Return the [X, Y] coordinate for the center point of the cell that contains the specified text.  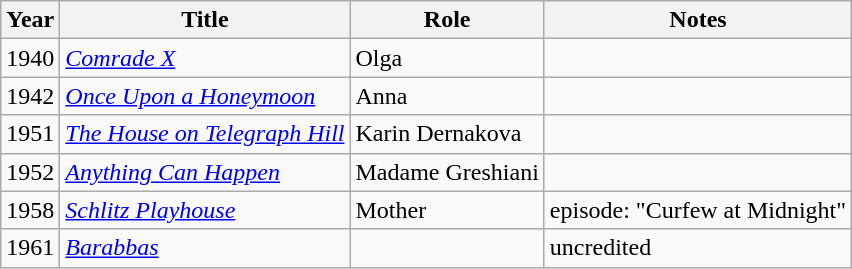
Comrade X [205, 58]
Anna [447, 96]
Role [447, 20]
Mother [447, 210]
Notes [698, 20]
1942 [30, 96]
Once Upon a Honeymoon [205, 96]
episode: "Curfew at Midnight" [698, 210]
The House on Telegraph Hill [205, 134]
1961 [30, 248]
1958 [30, 210]
1951 [30, 134]
Karin Dernakova [447, 134]
1952 [30, 172]
Schlitz Playhouse [205, 210]
Year [30, 20]
Anything Can Happen [205, 172]
Barabbas [205, 248]
uncredited [698, 248]
Title [205, 20]
Olga [447, 58]
Madame Greshiani [447, 172]
1940 [30, 58]
